Extract the [X, Y] coordinate from the center of the cell holding the provided text.  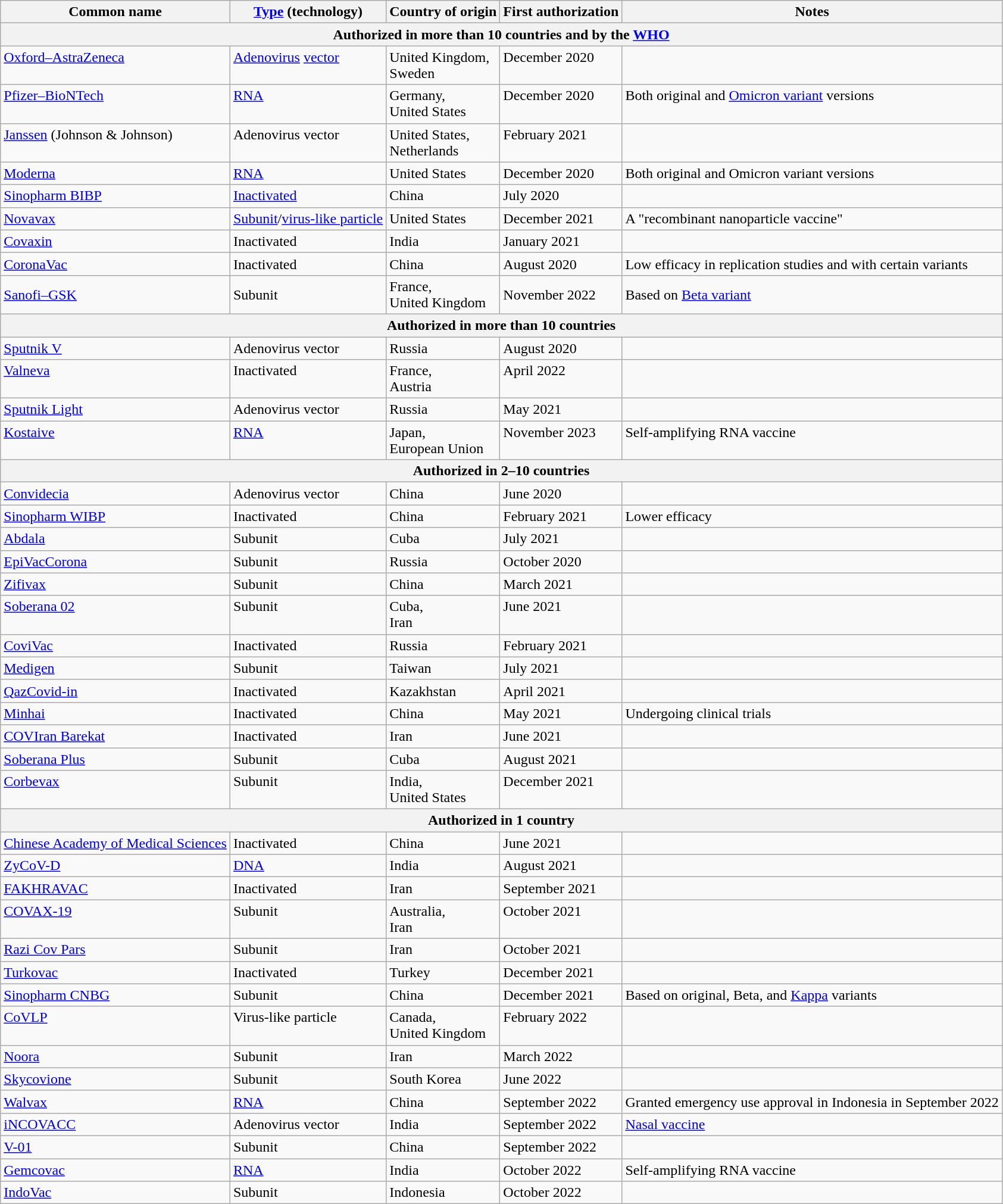
November 2023 [561, 441]
March 2021 [561, 584]
Noora [115, 1056]
Zifivax [115, 584]
Indonesia [443, 1193]
Sputnik V [115, 348]
Novavax [115, 219]
November 2022 [561, 294]
Covaxin [115, 241]
IndoVac [115, 1193]
First authorization [561, 12]
Notes [812, 12]
Minhai [115, 713]
Gemcovac [115, 1170]
Oxford–AstraZeneca [115, 65]
Kostaive [115, 441]
Convidecia [115, 494]
Japan,European Union [443, 441]
January 2021 [561, 241]
June 2020 [561, 494]
Taiwan [443, 668]
Country of origin [443, 12]
EpiVacCorona [115, 562]
Sanofi–GSK [115, 294]
Authorized in more than 10 countries and by the WHO [501, 35]
Soberana Plus [115, 759]
COVIran Barekat [115, 736]
India,United States [443, 790]
Chinese Academy of Medical Sciences [115, 843]
Type (technology) [308, 12]
iNCOVACC [115, 1124]
Nasal vaccine [812, 1124]
Turkey [443, 972]
Subunit/virus-like particle [308, 219]
February 2022 [561, 1025]
Valneva [115, 379]
Pfizer–BioNTech [115, 104]
Razi Cov Pars [115, 950]
United States,Netherlands [443, 143]
Based on Beta variant [812, 294]
Common name [115, 12]
CoviVac [115, 645]
V-01 [115, 1147]
United Kingdom,Sweden [443, 65]
Walvax [115, 1102]
Virus-like particle [308, 1025]
Skycovione [115, 1079]
CoVLP [115, 1025]
September 2021 [561, 888]
ZyCoV-D [115, 866]
Medigen [115, 668]
Low efficacy in replication studies and with certain variants [812, 264]
France,Austria [443, 379]
Canada,United Kingdom [443, 1025]
Turkovac [115, 972]
October 2020 [561, 562]
Sinopharm WIBP [115, 516]
South Korea [443, 1079]
QazCovid-in [115, 691]
Sinopharm BIBP [115, 196]
Corbevax [115, 790]
March 2022 [561, 1056]
Authorized in more than 10 countries [501, 325]
Sinopharm CNBG [115, 995]
April 2021 [561, 691]
April 2022 [561, 379]
Janssen (Johnson & Johnson) [115, 143]
COVAX-19 [115, 919]
Lower efficacy [812, 516]
Authorized in 1 country [501, 821]
Australia,Iran [443, 919]
Undergoing clinical trials [812, 713]
Kazakhstan [443, 691]
Cuba,Iran [443, 615]
Based on original, Beta, and Kappa variants [812, 995]
Granted emergency use approval in Indonesia in September 2022 [812, 1102]
June 2022 [561, 1079]
CoronaVac [115, 264]
Germany,United States [443, 104]
DNA [308, 866]
FAKHRAVAC [115, 888]
A "recombinant nanoparticle vaccine" [812, 219]
Abdala [115, 539]
Soberana 02 [115, 615]
Moderna [115, 173]
France,United Kingdom [443, 294]
Sputnik Light [115, 410]
July 2020 [561, 196]
Authorized in 2–10 countries [501, 471]
